From the cell containing the given text, extract its center point as [X, Y] coordinate. 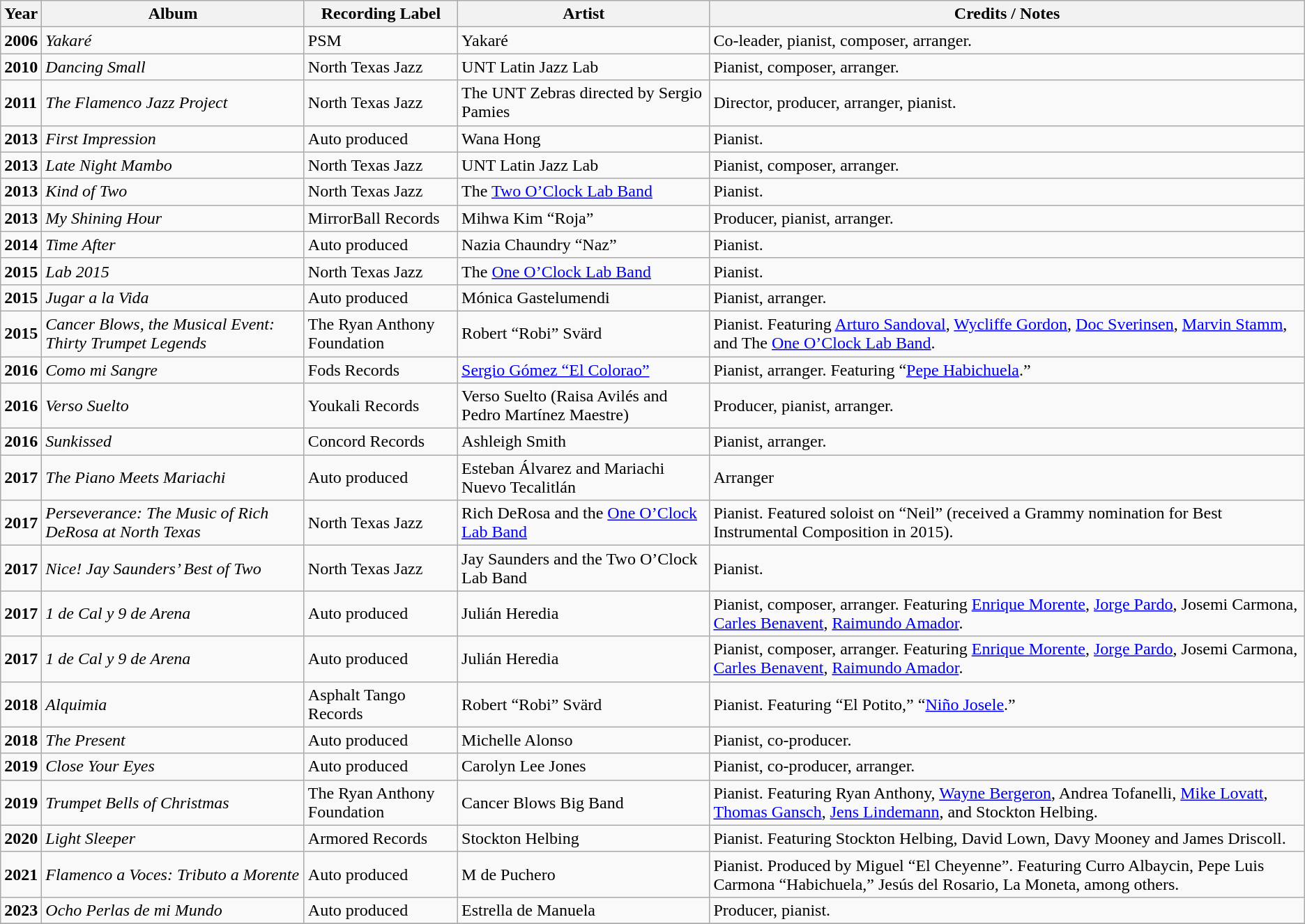
First Impression [173, 139]
Ashleigh Smith [584, 442]
Pianist. Featuring Arturo Sandoval, Wycliffe Gordon, Doc Sverinsen, Marvin Stamm, and The One O’Clock Lab Band. [1007, 333]
Late Night Mambo [173, 165]
Director, producer, arranger, pianist. [1007, 103]
2020 [21, 838]
The One O’Clock Lab Band [584, 271]
Pianist, co-producer, arranger. [1007, 767]
Mónica Gastelumendi [584, 298]
PSM [381, 40]
Cancer Blows Big Band [584, 803]
Artist [584, 14]
Pianist, arranger. Featuring “Pepe Habichuela.” [1007, 370]
Alquimia [173, 704]
The Piano Meets Mariachi [173, 478]
Lab 2015 [173, 271]
Wana Hong [584, 139]
Verso Suelto (Raisa Avilés and Pedro Martínez Maestre) [584, 406]
The UNT Zebras directed by Sergio Pamies [584, 103]
Jugar a la Vida [173, 298]
2011 [21, 103]
Mihwa Kim “Roja” [584, 218]
Time After [173, 245]
Esteban Álvarez and Mariachi Nuevo Tecalitlán [584, 478]
Pianist. Featuring “El Potito,” “Niño Josele.” [1007, 704]
Fods Records [381, 370]
M de Puchero [584, 874]
Armored Records [381, 838]
Youkali Records [381, 406]
My Shining Hour [173, 218]
Kind of Two [173, 192]
Nazia Chaundry “Naz” [584, 245]
Pianist. Featured soloist on “Neil” (received a Grammy nomination for Best Instrumental Composition in 2015). [1007, 523]
Album [173, 14]
Ocho Perlas de mi Mundo [173, 910]
Flamenco a Voces: Tributo a Morente [173, 874]
Concord Records [381, 442]
2010 [21, 67]
Estrella de Manuela [584, 910]
Pianist. Featuring Ryan Anthony, Wayne Bergeron, Andrea Tofanelli, Mike Lovatt, Thomas Gansch, Jens Lindemann, and Stockton Helbing. [1007, 803]
Trumpet Bells of Christmas [173, 803]
Co-leader, pianist, composer, arranger. [1007, 40]
The Two O’Clock Lab Band [584, 192]
Pianist. Featuring Stockton Helbing, David Lown, Davy Mooney and James Driscoll. [1007, 838]
Asphalt Tango Records [381, 704]
MirrorBall Records [381, 218]
Credits / Notes [1007, 14]
Close Your Eyes [173, 767]
Producer, pianist. [1007, 910]
The Flamenco Jazz Project [173, 103]
Stockton Helbing [584, 838]
Pianist. Produced by Miguel “El Cheyenne”. Featuring Curro Albaycin, Pepe Luis Carmona “Habichuela,” Jesús del Rosario, La Moneta, among others. [1007, 874]
2023 [21, 910]
The Present [173, 740]
Verso Suelto [173, 406]
Sunkissed [173, 442]
Nice! Jay Saunders’ Best of Two [173, 569]
Jay Saunders and the Two O’Clock Lab Band [584, 569]
Cancer Blows, the Musical Event: Thirty Trumpet Legends [173, 333]
Michelle Alonso [584, 740]
Arranger [1007, 478]
Carolyn Lee Jones [584, 767]
Dancing Small [173, 67]
Sergio Gómez “El Colorao” [584, 370]
2021 [21, 874]
Pianist, co-producer. [1007, 740]
Como mi Sangre [173, 370]
Recording Label [381, 14]
Year [21, 14]
2006 [21, 40]
Light Sleeper [173, 838]
Perseverance: The Music of Rich DeRosa at North Texas [173, 523]
Rich DeRosa and the One O’Clock Lab Band [584, 523]
2014 [21, 245]
